Output the (x, y) coordinate of the center of the cell containing the given text.  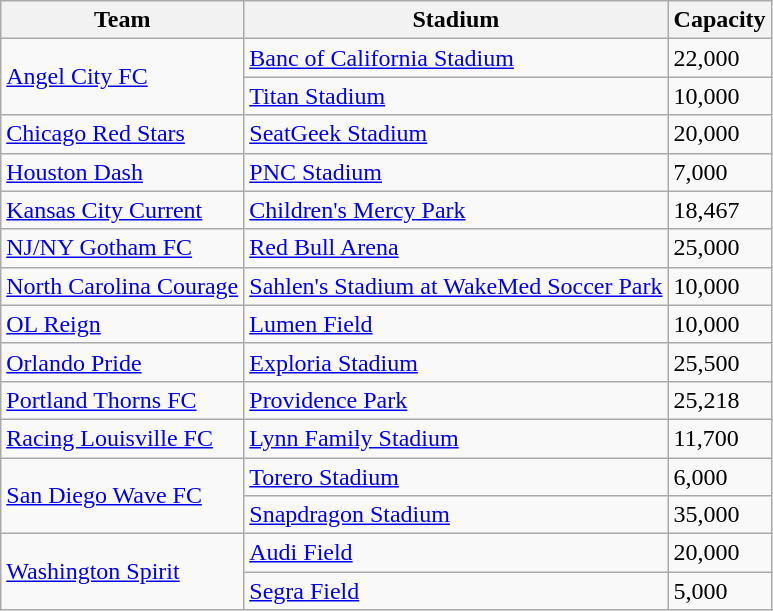
Portland Thorns FC (122, 400)
Team (122, 20)
PNC Stadium (456, 172)
Stadium (456, 20)
25,218 (720, 400)
Chicago Red Stars (122, 134)
Providence Park (456, 400)
San Diego Wave FC (122, 496)
Sahlen's Stadium at WakeMed Soccer Park (456, 286)
Banc of California Stadium (456, 58)
7,000 (720, 172)
Children's Mercy Park (456, 210)
Audi Field (456, 553)
Houston Dash (122, 172)
Red Bull Arena (456, 248)
Segra Field (456, 591)
Torero Stadium (456, 477)
Capacity (720, 20)
Orlando Pride (122, 362)
25,500 (720, 362)
5,000 (720, 591)
18,467 (720, 210)
Snapdragon Stadium (456, 515)
OL Reign (122, 324)
Kansas City Current (122, 210)
Racing Louisville FC (122, 438)
25,000 (720, 248)
North Carolina Courage (122, 286)
Lumen Field (456, 324)
Titan Stadium (456, 96)
22,000 (720, 58)
SeatGeek Stadium (456, 134)
NJ/NY Gotham FC (122, 248)
Washington Spirit (122, 572)
35,000 (720, 515)
Lynn Family Stadium (456, 438)
Angel City FC (122, 77)
6,000 (720, 477)
11,700 (720, 438)
Exploria Stadium (456, 362)
